Scan for the cell matching the given text and deliver its (x, y) coordinate at center. 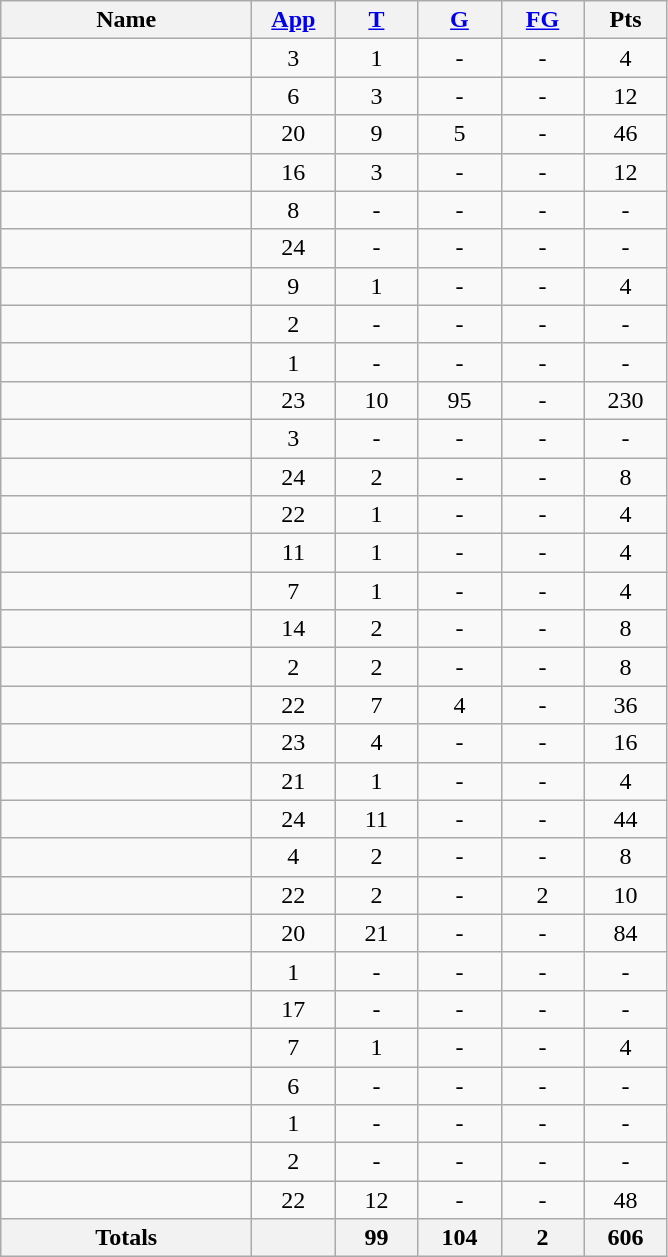
36 (626, 705)
95 (460, 400)
48 (626, 1200)
Name (126, 20)
14 (294, 629)
5 (460, 134)
606 (626, 1238)
84 (626, 933)
T (376, 20)
46 (626, 134)
44 (626, 819)
99 (376, 1238)
Totals (126, 1238)
G (460, 20)
App (294, 20)
230 (626, 400)
Pts (626, 20)
17 (294, 1009)
104 (460, 1238)
FG (542, 20)
